Return [x, y] of the center of cell containing provided text 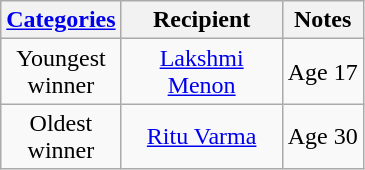
Lakshmi Menon [202, 72]
Youngest winner [61, 72]
Categories [61, 20]
Ritu Varma [202, 136]
Age 30 [322, 136]
Recipient [202, 20]
Age 17 [322, 72]
Oldest winner [61, 136]
Notes [322, 20]
